Scan for the cell matching the given text and deliver its [x, y] coordinate at center. 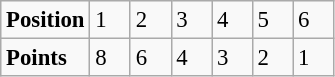
Points [46, 58]
5 [272, 20]
8 [110, 58]
Position [46, 20]
